Search for the cell housing the specified text and yield its [X, Y] center coordinate. 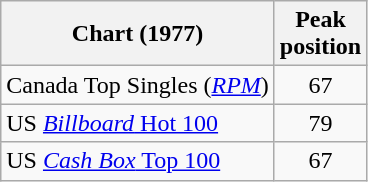
US Cash Box Top 100 [138, 161]
US Billboard Hot 100 [138, 123]
Chart (1977) [138, 34]
Peakposition [320, 34]
Canada Top Singles (RPM) [138, 85]
79 [320, 123]
